Detect which cell encompasses the target text, then output its [X, Y] center coordinate. 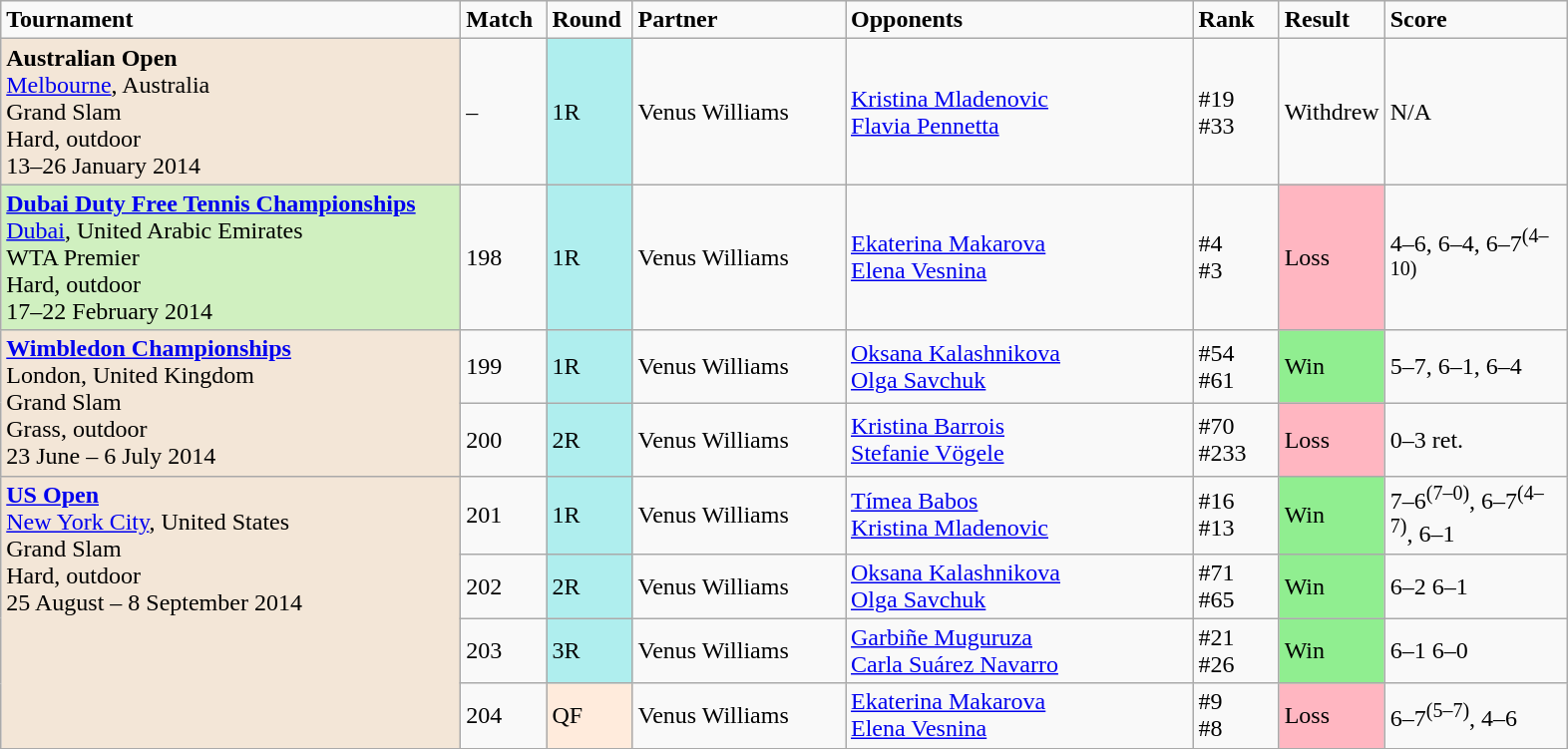
Kristina Barrois Stefanie Vögele [1019, 439]
199 [504, 367]
Round [589, 20]
Rank [1236, 20]
Opponents [1019, 20]
#21 #26 [1236, 650]
6–2 6–1 [1476, 586]
0–3 ret. [1476, 439]
Score [1476, 20]
3R [589, 650]
Wimbledon Championships London, United KingdomGrand SlamGrass, outdoor23 June – 6 July 2014 [231, 403]
Garbiñe Muguruza Carla Suárez Navarro [1019, 650]
Kristina Mladenovic Flavia Pennetta [1019, 112]
#16 #13 [1236, 515]
Match [504, 20]
6–1 6–0 [1476, 650]
Result [1332, 20]
203 [504, 650]
204 [504, 716]
5–7, 6–1, 6–4 [1476, 367]
QF [589, 716]
#70 #233 [1236, 439]
6–7(5–7), 4–6 [1476, 716]
#71 #65 [1236, 586]
#4 #3 [1236, 257]
Withdrew [1332, 112]
7–6(7–0), 6–7(4–7), 6–1 [1476, 515]
4–6, 6–4, 6–7(4–10) [1476, 257]
200 [504, 439]
Tímea Babos Kristina Mladenovic [1019, 515]
198 [504, 257]
#54 #61 [1236, 367]
Australian Open Melbourne, AustraliaGrand SlamHard, outdoor13–26 January 2014 [231, 112]
#19 #33 [1236, 112]
201 [504, 515]
202 [504, 586]
#9 #8 [1236, 716]
US Open New York City, United StatesGrand SlamHard, outdoor25 August – 8 September 2014 [231, 612]
N/A [1476, 112]
Partner [739, 20]
– [504, 112]
Dubai Duty Free Tennis Championships Dubai, United Arabic EmiratesWTA PremierHard, outdoor17–22 February 2014 [231, 257]
Tournament [231, 20]
